Provide the [X, Y] coordinate of the cell's center where the given text is located.  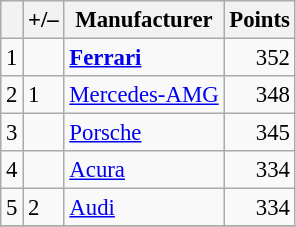
Manufacturer [144, 20]
4 [12, 170]
Acura [144, 170]
5 [12, 208]
Audi [144, 208]
345 [260, 133]
352 [260, 58]
Points [260, 20]
Mercedes-AMG [144, 95]
348 [260, 95]
3 [12, 133]
+/– [44, 20]
Porsche [144, 133]
Ferrari [144, 58]
